Identify which cell holds the provided text, then report its (X, Y) central coordinate. 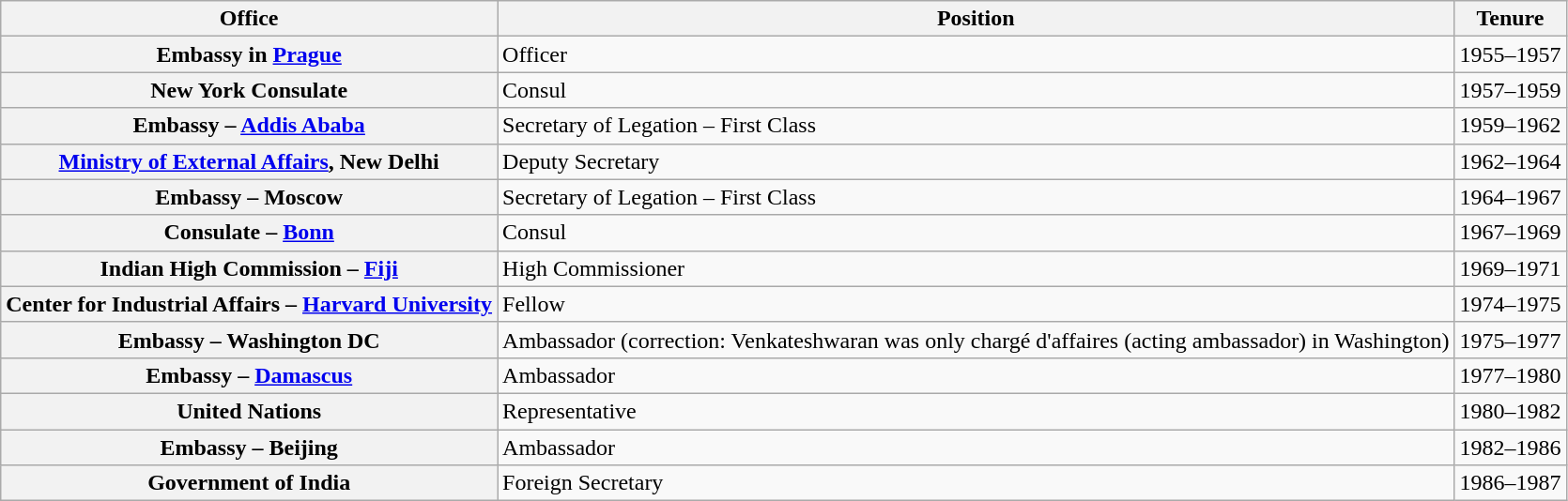
Position (976, 19)
1986–1987 (1510, 483)
Embassy – Damascus (250, 375)
1977–1980 (1510, 375)
Deputy Secretary (976, 161)
Tenure (1510, 19)
Embassy – Moscow (250, 197)
Ministry of External Affairs, New Delhi (250, 161)
New York Consulate (250, 90)
Indian High Commission – Fiji (250, 268)
Fellow (976, 304)
Embassy – Washington DC (250, 340)
1982–1986 (1510, 448)
Government of India (250, 483)
1955–1957 (1510, 54)
1964–1967 (1510, 197)
1967–1969 (1510, 233)
1969–1971 (1510, 268)
1974–1975 (1510, 304)
1962–1964 (1510, 161)
Center for Industrial Affairs – Harvard University (250, 304)
Embassy in Prague (250, 54)
High Commissioner (976, 268)
1980–1982 (1510, 411)
Representative (976, 411)
Embassy – Addis Ababa (250, 126)
Officer (976, 54)
Foreign Secretary (976, 483)
Embassy – Beijing (250, 448)
United Nations (250, 411)
Office (250, 19)
1975–1977 (1510, 340)
Consulate – Bonn (250, 233)
1957–1959 (1510, 90)
Ambassador (correction: Venkateshwaran was only chargé d'affaires (acting ambassador) in Washington) (976, 340)
1959–1962 (1510, 126)
